Output the [x, y] coordinate of the center of the cell containing the given text.  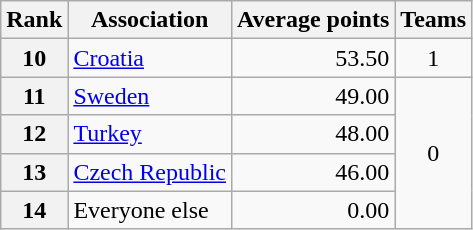
Rank [34, 20]
14 [34, 210]
Average points [314, 20]
53.50 [314, 58]
Sweden [150, 96]
48.00 [314, 134]
10 [34, 58]
1 [434, 58]
11 [34, 96]
Teams [434, 20]
Turkey [150, 134]
Czech Republic [150, 172]
0 [434, 153]
Croatia [150, 58]
Everyone else [150, 210]
0.00 [314, 210]
49.00 [314, 96]
Association [150, 20]
46.00 [314, 172]
13 [34, 172]
12 [34, 134]
